Output the (x, y) coordinate of the center of the cell containing the given text.  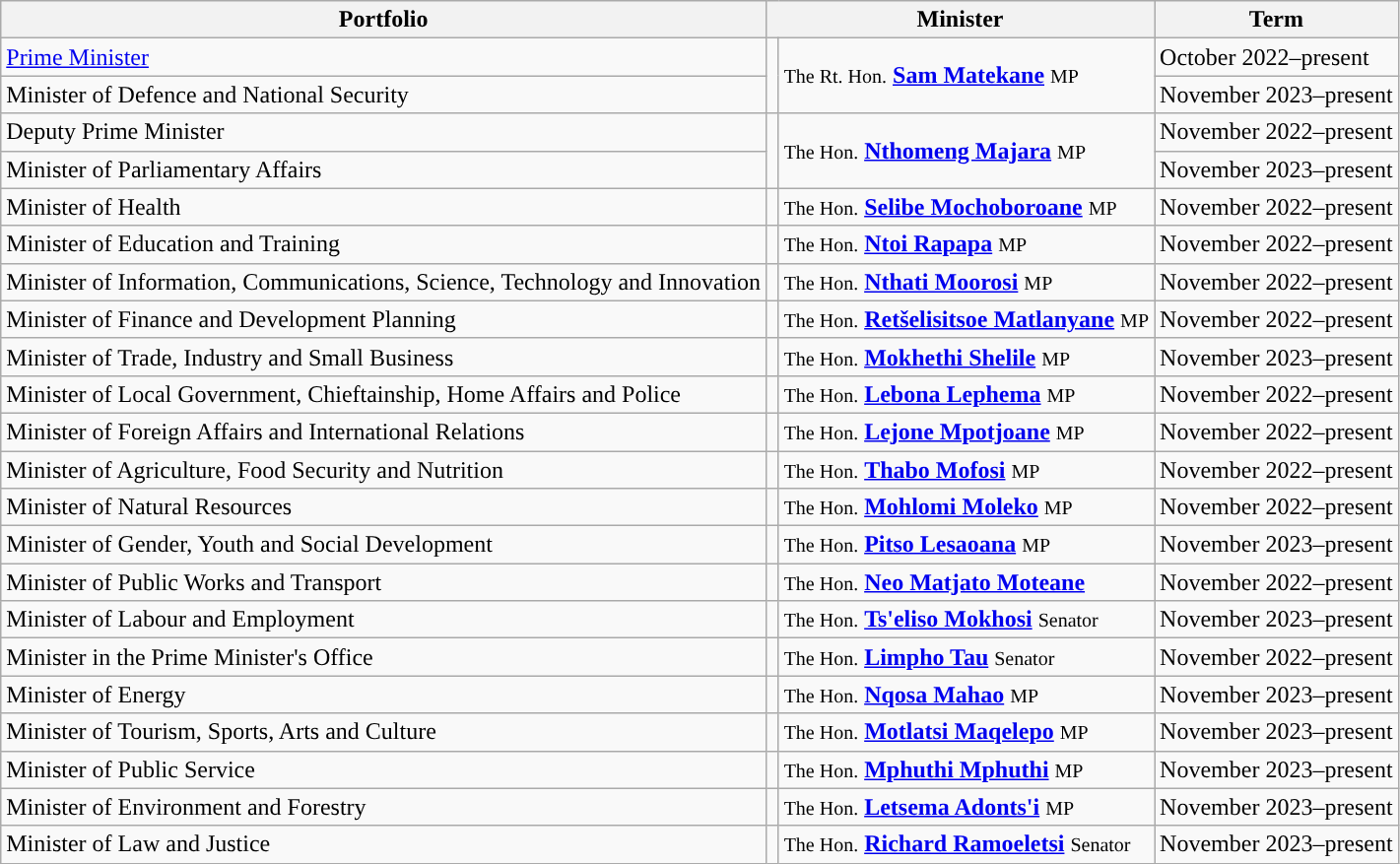
Minister of Labour and Employment (384, 620)
Minister of Energy (384, 695)
The Hon. Nqosa Mahao MP (966, 695)
Minister of Law and Justice (384, 844)
Prime Minister (384, 57)
Minister of Foreign Affairs and International Relations (384, 432)
The Hon. Ts'eliso Mokhosi Senator (966, 620)
Minister of Defence and National Security (384, 95)
Minister of Education and Training (384, 244)
Minister of Agriculture, Food Security and Nutrition (384, 470)
Minister of Gender, Youth and Social Development (384, 545)
The Hon. Retšelisitsoe Matlanyane MP (966, 319)
The Hon. Neo Matjato Moteane (966, 582)
Minister of Information, Communications, Science, Technology and Innovation (384, 282)
October 2022–present (1277, 57)
The Hon. Nthati Moorosi MP (966, 282)
Minister of Public Works and Transport (384, 582)
Minister of Tourism, Sports, Arts and Culture (384, 732)
The Hon. Mphuthi Mphuthi MP (966, 769)
Minister of Finance and Development Planning (384, 319)
The Hon. Pitso Lesaoana MP (966, 545)
The Hon. Mokhethi Shelile MP (966, 357)
The Hon. Lebona Lephema MP (966, 394)
Term (1277, 20)
Deputy Prime Minister (384, 132)
The Hon. Richard Ramoeletsi Senator (966, 844)
The Hon. Ntoi Rapapa MP (966, 244)
Minister in the Prime Minister's Office (384, 657)
The Hon. Letsema Adonts'i MP (966, 807)
Minister of Parliamentary Affairs (384, 169)
Minister (961, 20)
The Hon. Limpho Tau Senator (966, 657)
The Hon. Lejone Mpotjoane MP (966, 432)
Minister of Health (384, 207)
Minister of Local Government, Chieftainship, Home Affairs and Police (384, 394)
The Rt. Hon. Sam Matekane MP (966, 76)
Minister of Trade, Industry and Small Business (384, 357)
The Hon. Mohlomi Moleko MP (966, 507)
Minister of Environment and Forestry (384, 807)
The Hon. Nthomeng Majara MP (966, 151)
Minister of Natural Resources (384, 507)
Portfolio (384, 20)
Minister of Public Service (384, 769)
The Hon. Thabo Mofosi MP (966, 470)
The Hon. Motlatsi Maqelepo MP (966, 732)
The Hon. Selibe Mochoboroane MP (966, 207)
